Find where the given text appears and provide that cell's center as [x, y] coordinate. 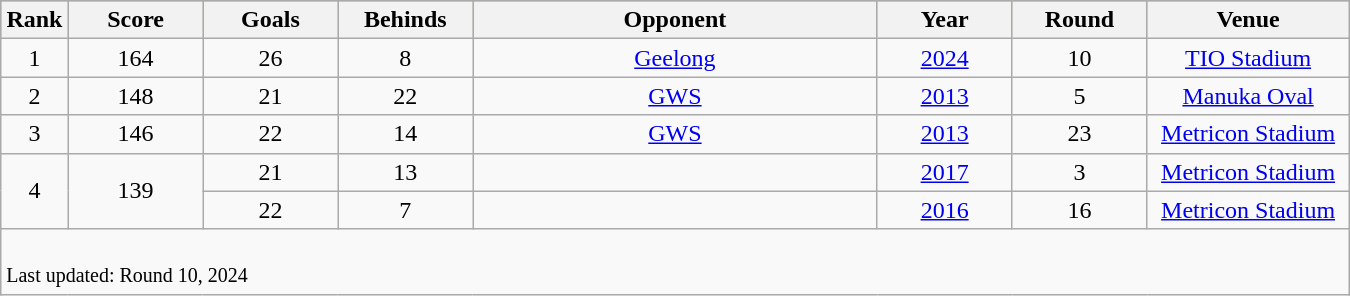
164 [136, 58]
Last updated: Round 10, 2024 [675, 262]
2016 [944, 210]
139 [136, 191]
Year [944, 20]
5 [1080, 96]
2 [34, 96]
8 [406, 58]
Opponent [676, 20]
Rank [34, 20]
Goals [270, 20]
Manuka Oval [1248, 96]
4 [34, 191]
10 [1080, 58]
TIO Stadium [1248, 58]
23 [1080, 134]
2024 [944, 58]
1 [34, 58]
7 [406, 210]
16 [1080, 210]
Behinds [406, 20]
Venue [1248, 20]
13 [406, 172]
26 [270, 58]
Score [136, 20]
2017 [944, 172]
14 [406, 134]
Geelong [676, 58]
148 [136, 96]
Round [1080, 20]
146 [136, 134]
